Locate the cell with the specified text and output its (X, Y) center coordinate. 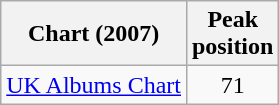
UK Albums Chart (94, 85)
Chart (2007) (94, 34)
Peakposition (232, 34)
71 (232, 85)
